Identify which cell holds the provided text, then report its (x, y) central coordinate. 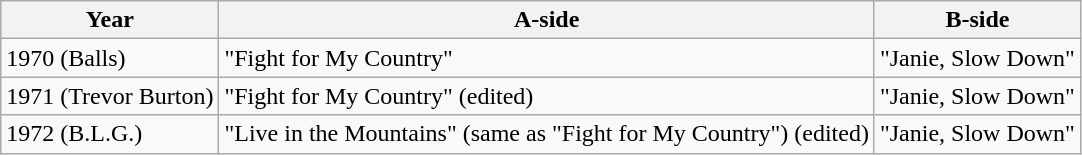
B-side (977, 20)
A-side (546, 20)
1971 (Trevor Burton) (110, 96)
Year (110, 20)
1972 (B.L.G.) (110, 134)
"Live in the Mountains" (same as "Fight for My Country") (edited) (546, 134)
1970 (Balls) (110, 58)
"Fight for My Country" (edited) (546, 96)
"Fight for My Country" (546, 58)
